Search for the cell housing the specified text and yield its (X, Y) center coordinate. 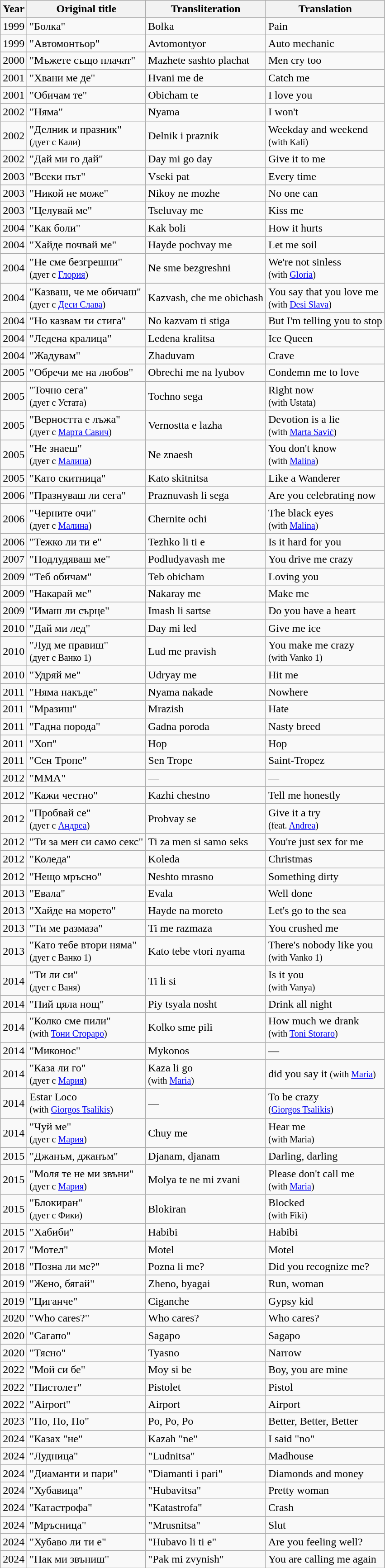
"Няма накъде" (86, 692)
"Who cares?" (86, 1318)
"Верността е лъжа" (дует с Марта Савич) (86, 425)
Avtomontyor (206, 43)
"Луд ме правиш" (дует с Ванко 1) (86, 651)
Hit me (325, 675)
"Хабиби" (86, 1232)
"Тежко ли ти е" (86, 542)
"Точно сега"(дует с Устата) (86, 396)
Well done (325, 894)
The black eyes(with Malina) (325, 518)
Ledena kralitsa (206, 338)
"Ти ме размаза" (86, 928)
We're not sinless (with Gloria) (325, 269)
"Нещо мръсно" (86, 876)
To be crazy (Giorgos Tsalikis) (325, 1104)
Koleda (206, 859)
Hayde na moreto (206, 911)
Chuy me (206, 1132)
Kazhi chestno (206, 795)
Saint-Tropez (325, 761)
Kato tebe vtori nyama (206, 952)
Let me soil (325, 245)
"Евала" (86, 894)
Ti me razmaza (206, 928)
Molya te ne mi zvani (206, 1180)
Pistolet (206, 1387)
"Сагапо" (86, 1336)
"Diamanti i pari" (206, 1473)
"Черните очи" (дует с Малина) (86, 518)
Nikoy ne mozhe (206, 193)
Zhaduvam (206, 355)
"Миконос" (86, 1051)
Transliteration (206, 9)
Ne znaesh (206, 455)
Ne sme bezgreshni (206, 269)
Drink all night (325, 1004)
Kazah "ne" (206, 1439)
"Делник и празник" (дует с Кали) (86, 136)
Hear me(with Maria) (325, 1132)
Delnik i praznik (206, 136)
"Hubavo li ti e" (206, 1542)
2023 (14, 1421)
Pozna li me? (206, 1267)
"Пробвай се" (дует с Андреа) (86, 819)
"Катастрофа" (86, 1507)
Did you recognize me? (325, 1267)
No kazvam ti stiga (206, 321)
Day mi go day (206, 159)
Po, Po, Po (206, 1421)
Tseluvay me (206, 210)
Imash li sartse (206, 611)
Pain (325, 26)
Kolko sme pili (206, 1028)
Year (14, 9)
Piy tsyala nosht (206, 1004)
"По, По, По" (86, 1421)
But I'm telling you to stop (325, 321)
Condemn me to love (325, 373)
Ciganche (206, 1301)
"Мръсница" (86, 1525)
"Как боли" (86, 227)
There's nobody like you (with Vanko 1) (325, 952)
Run, woman (325, 1284)
"Всеки път" (86, 176)
"Ти за мен си само секс" (86, 842)
Ice Queen (325, 338)
Mykonos (206, 1051)
"Не знаеш" (дует с Малина) (86, 455)
Tell me honestly (325, 795)
Loving you (325, 577)
Blocked (with Fiki) (325, 1208)
Are you feeling well? (325, 1542)
"Гадна порода" (86, 726)
"Теб обичам" (86, 577)
Praznuvash li sega (206, 495)
Gadna poroda (206, 726)
I love you (325, 95)
Lud me pravish (206, 651)
"Лудница" (86, 1456)
"Като скитница" (86, 478)
You don't know(with Malina) (325, 455)
Nyama nakade (206, 692)
Kazvash, che me obichash (206, 298)
"Циганче" (86, 1301)
Do you have a heart (325, 611)
I won't (325, 112)
"Жено, бягай" (86, 1284)
Madhouse (325, 1456)
"Автомонтьор" (86, 43)
Give it to me (325, 159)
Hayde pochvay me (206, 245)
Mrazish (206, 709)
"Чуй ме" (дует с Мария) (86, 1132)
"Обречи ме на любов" (86, 373)
"MMA" (86, 778)
"Колко сме пили" (with Тони Стораро) (86, 1028)
"Не сме безгрешни" (дует с Глория) (86, 269)
Hvani me de (206, 78)
"Жадувам" (86, 355)
"Airport" (86, 1404)
"Моля те не ми звъни" (дует с Мария) (86, 1180)
"Но казвам ти стига" (86, 321)
"Хубаво ли ти е" (86, 1542)
2007 (14, 559)
"Имаш ли сърце" (86, 611)
2018 (14, 1267)
Probvay se (206, 819)
Please don't call me (with Maria) (325, 1180)
"Казваш, че ме обичаш" (дует с Деси Слава) (86, 298)
"Ти ли си" (дует с Ваня) (86, 981)
Chernite ochi (206, 518)
Translation (325, 9)
"Хайде на морето" (86, 911)
Pretty woman (325, 1490)
Estar Loco (with Giorgos Tsalikis) (86, 1104)
Devotion is a lie (with Marta Savić) (325, 425)
You crushed me (325, 928)
"Каза ли го" (дует с Мария) (86, 1074)
Slut (325, 1525)
Gypsy kid (325, 1301)
"Празнуваш ли сега" (86, 495)
"Hubavitsa" (206, 1490)
Kaza li go (with Maria) (206, 1074)
Sen Trope (206, 761)
"Диаманти и пари" (86, 1473)
"Ludnitsa" (206, 1456)
"Хайде почвай ме" (86, 245)
"Целувай ме" (86, 210)
Darling, darling (325, 1156)
Evala (206, 894)
"Болка" (86, 26)
"Тясно" (86, 1353)
"Удряй ме" (86, 675)
"Подлудяваш ме" (86, 559)
Crash (325, 1507)
"Хубавица" (86, 1490)
"Позна ли ме?" (86, 1267)
Blokiran (206, 1208)
Vseki pat (206, 176)
"Казах "не" (86, 1439)
"Обичам те" (86, 95)
Narrow (325, 1353)
Better, Better, Better (325, 1421)
Auto mechanic (325, 43)
Crave (325, 355)
Give me ice (325, 628)
Like a Wanderer (325, 478)
You drive me crazy (325, 559)
Udryay me (206, 675)
How it hurts (325, 227)
"Мразиш" (86, 709)
I said "no" (325, 1439)
"Блокиран" (дует с Фики) (86, 1208)
Nowhere (325, 692)
Mazhete sashto plachat (206, 61)
Original title (86, 9)
"Ледена кралица" (86, 338)
"Накарай ме" (86, 594)
Weekday and weekend (with Kali) (325, 136)
Kato skitnitsa (206, 478)
Men cry too (325, 61)
Something dirty (325, 876)
Pistol (325, 1387)
No one can (325, 193)
Give it a try (feat. Andrea) (325, 819)
Podludyavash me (206, 559)
"Пий цяла нощ" (86, 1004)
Zheno, byagai (206, 1284)
You make me crazy(with Vanko 1) (325, 651)
"Като тебе втори няма" (дует с Ванко 1) (86, 952)
Obicham te (206, 95)
Hate (325, 709)
did you say it (with Maria) (325, 1074)
Every time (325, 176)
"Хоп" (86, 744)
Make me (325, 594)
"Дай ми го дай" (86, 159)
2017 (14, 1250)
"Пак ми звъниш" (86, 1559)
You're just sex for me (325, 842)
Ti li si (206, 981)
Catch me (325, 78)
Djanam, djanam (206, 1156)
Neshto mrasno (206, 876)
"Сен Тропе" (86, 761)
Vernostta e lazha (206, 425)
Right now (with Ustata) (325, 396)
Kiss me (325, 210)
Let's go to the sea (325, 911)
Nasty breed (325, 726)
Is it you(with Vanya) (325, 981)
"Katastrofa" (206, 1507)
Boy, you are mine (325, 1370)
Diamonds and money (325, 1473)
Nyama (206, 112)
"Хвани ме де" (86, 78)
Are you celebrating now (325, 495)
Nakaray me (206, 594)
Moy si be (206, 1370)
Day mi led (206, 628)
Ti za men si samo seks (206, 842)
Obrechi me na lyubov (206, 373)
You are calling me again (325, 1559)
Is it hard for you (325, 542)
"Няма" (86, 112)
"Пистолет" (86, 1387)
You say that you love me (with Desi Slava) (325, 298)
"Мой си бе" (86, 1370)
"Mrusnitsa" (206, 1525)
Tezhko li ti e (206, 542)
"Джанъм, джанъм" (86, 1156)
2000 (14, 61)
Bolka (206, 26)
"Дай ми лед" (86, 628)
"Кажи честно" (86, 795)
"Мотел" (86, 1250)
Tyasno (206, 1353)
Kak boli (206, 227)
How much we drank (with Toni Storaro) (325, 1028)
Teb obicham (206, 577)
"Коледа" (86, 859)
"Никой не може" (86, 193)
Tochno sega (206, 396)
"Pak mi zvynish" (206, 1559)
"Мъжете също плачат" (86, 61)
Christmas (325, 859)
